Locate the cell with the specified text and output its (x, y) center coordinate. 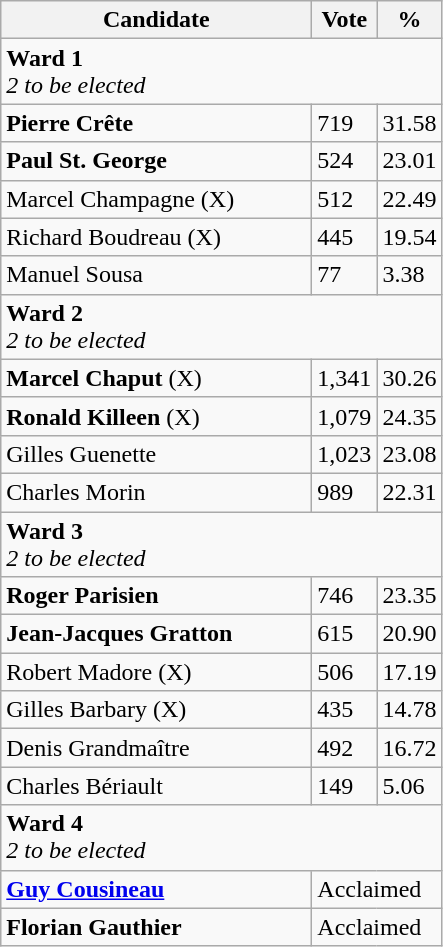
435 (344, 710)
719 (344, 123)
615 (344, 634)
445 (344, 237)
Richard Boudreau (X) (156, 237)
492 (344, 748)
Charles Bériault (156, 786)
31.58 (410, 123)
20.90 (410, 634)
506 (344, 672)
23.35 (410, 596)
14.78 (410, 710)
5.06 (410, 786)
Pierre Crête (156, 123)
22.31 (410, 492)
Gilles Barbary (X) (156, 710)
23.01 (410, 161)
Denis Grandmaître (156, 748)
1,079 (344, 416)
Ward 1 2 to be elected (222, 72)
16.72 (410, 748)
Ronald Killeen (X) (156, 416)
Charles Morin (156, 492)
512 (344, 199)
Guy Cousineau (156, 889)
Vote (344, 20)
Marcel Champagne (X) (156, 199)
% (410, 20)
3.38 (410, 275)
524 (344, 161)
Ward 3 2 to be elected (222, 544)
746 (344, 596)
149 (344, 786)
23.08 (410, 454)
Gilles Guenette (156, 454)
Florian Gauthier (156, 927)
Candidate (156, 20)
22.49 (410, 199)
Ward 2 2 to be elected (222, 326)
19.54 (410, 237)
Marcel Chaput (X) (156, 378)
Ward 4 2 to be elected (222, 838)
Robert Madore (X) (156, 672)
Paul St. George (156, 161)
Manuel Sousa (156, 275)
989 (344, 492)
1,341 (344, 378)
1,023 (344, 454)
24.35 (410, 416)
17.19 (410, 672)
Jean-Jacques Gratton (156, 634)
77 (344, 275)
30.26 (410, 378)
Roger Parisien (156, 596)
